Provide the (x, y) coordinate of the cell's center where the given text is located.  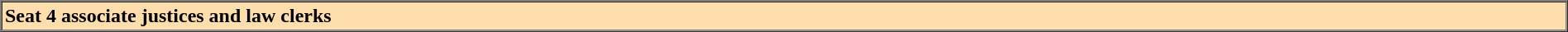
Seat 4 associate justices and law clerks (784, 16)
